Scan for the cell matching the given text and deliver its [x, y] coordinate at center. 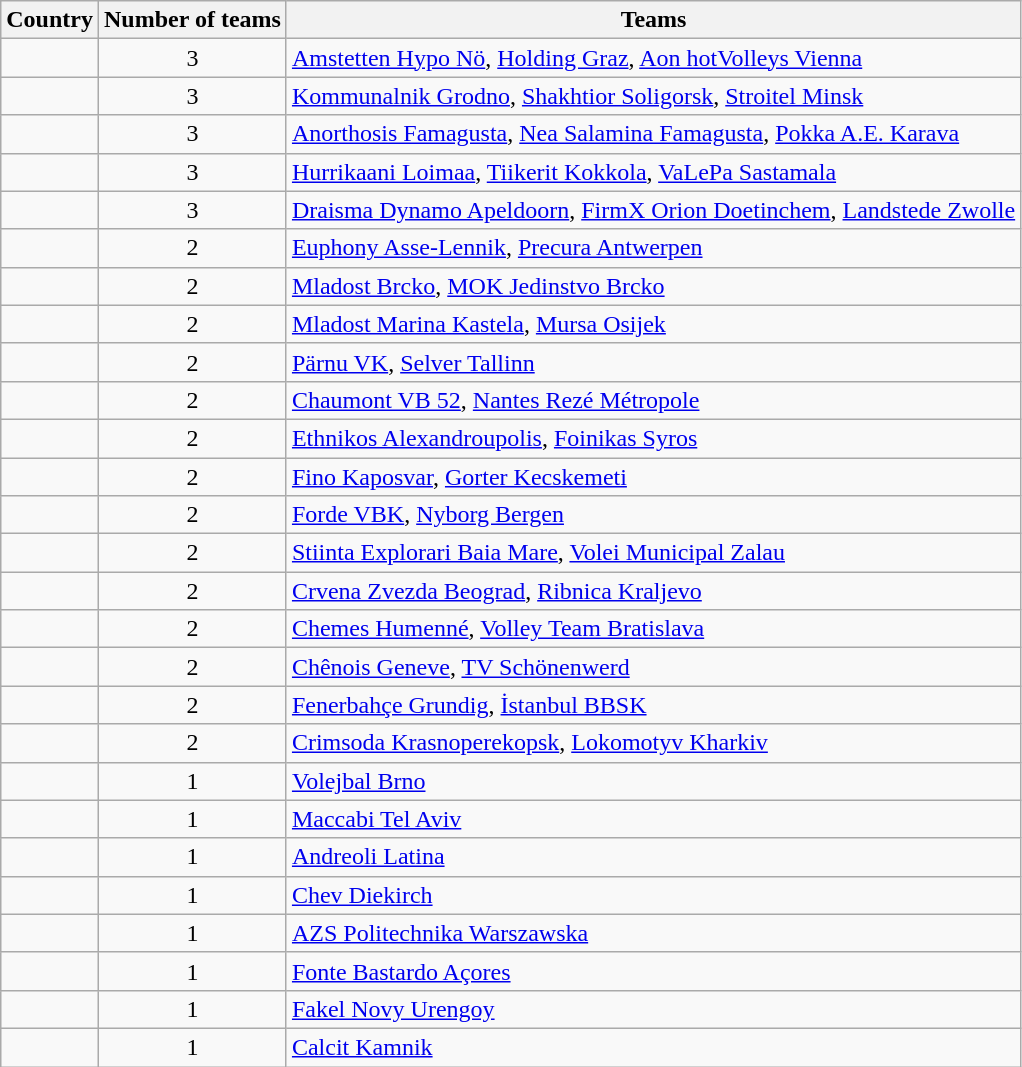
Mladost Marina Kastela, Mursa Osijek [653, 324]
Fakel Novy Urengoy [653, 1009]
Euphony Asse-Lennik, Precura Antwerpen [653, 248]
Forde VBK, Nyborg Bergen [653, 515]
Country [50, 20]
Number of teams [192, 20]
Fino Kaposvar, Gorter Kecskemeti [653, 477]
Andreoli Latina [653, 857]
Fonte Bastardo Açores [653, 971]
Teams [653, 20]
Ethnikos Alexandroupolis, Foinikas Syros [653, 438]
Hurrikaani Loimaa, Tiikerit Kokkola, VaLePa Sastamala [653, 172]
Crvena Zvezda Beograd, Ribnica Kraljevo [653, 591]
Maccabi Tel Aviv [653, 819]
Anorthosis Famagusta, Nea Salamina Famagusta, Pokka A.E. Karava [653, 134]
Calcit Kamnik [653, 1047]
AZS Politechnika Warszawska [653, 933]
Kommunalnik Grodno, Shakhtior Soligorsk, Stroitel Minsk [653, 96]
Fenerbahçe Grundig, İstanbul BBSK [653, 705]
Chaumont VB 52, Nantes Rezé Métropole [653, 400]
Stiinta Explorari Baia Mare, Volei Municipal Zalau [653, 553]
Mladost Brcko, MOK Jedinstvo Brcko [653, 286]
Amstetten Hypo Nö, Holding Graz, Aon hotVolleys Vienna [653, 58]
Volejbal Brno [653, 781]
Chev Diekirch [653, 895]
Chemes Humenné, Volley Team Bratislava [653, 629]
Draisma Dynamo Apeldoorn, FirmX Orion Doetinchem, Landstede Zwolle [653, 210]
Chênois Geneve, TV Schönenwerd [653, 667]
Crimsoda Krasnoperekopsk, Lokomotyv Kharkiv [653, 743]
Pärnu VK, Selver Tallinn [653, 362]
